Identify which cell holds the provided text, then report its [x, y] central coordinate. 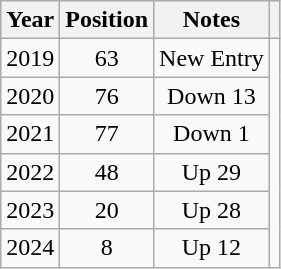
63 [107, 58]
Down 13 [212, 96]
2020 [30, 96]
Notes [212, 20]
2022 [30, 172]
2021 [30, 134]
2019 [30, 58]
Up 12 [212, 248]
New Entry [212, 58]
77 [107, 134]
76 [107, 96]
2023 [30, 210]
Down 1 [212, 134]
Up 29 [212, 172]
Position [107, 20]
20 [107, 210]
8 [107, 248]
Up 28 [212, 210]
48 [107, 172]
Year [30, 20]
2024 [30, 248]
